Scan for the cell matching the given text and deliver its [x, y] coordinate at center. 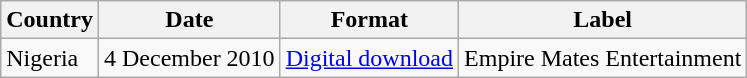
Date [189, 20]
4 December 2010 [189, 58]
Label [603, 20]
Digital download [369, 58]
Nigeria [50, 58]
Country [50, 20]
Format [369, 20]
Empire Mates Entertainment [603, 58]
